Provide the (x, y) coordinate of the cell's center where the given text is located.  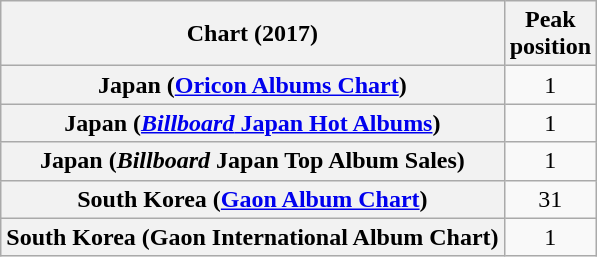
Chart (2017) (252, 34)
South Korea (Gaon International Album Chart) (252, 237)
South Korea (Gaon Album Chart) (252, 199)
Peakposition (550, 34)
31 (550, 199)
Japan (Oricon Albums Chart) (252, 85)
Japan (Billboard Japan Top Album Sales) (252, 161)
Japan (Billboard Japan Hot Albums) (252, 123)
